Extract the (X, Y) coordinate from the center of the cell holding the provided text.  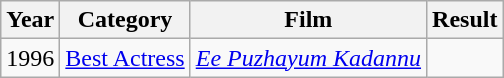
Best Actress (125, 58)
Category (125, 20)
Film (308, 20)
Result (465, 20)
Year (30, 20)
1996 (30, 58)
Ee Puzhayum Kadannu (308, 58)
